Scan for the cell matching the given text and deliver its (X, Y) coordinate at center. 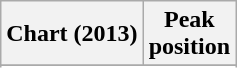
Chart (2013) (72, 34)
Peakposition (189, 34)
